Find where the given text appears and provide that cell's center as [x, y] coordinate. 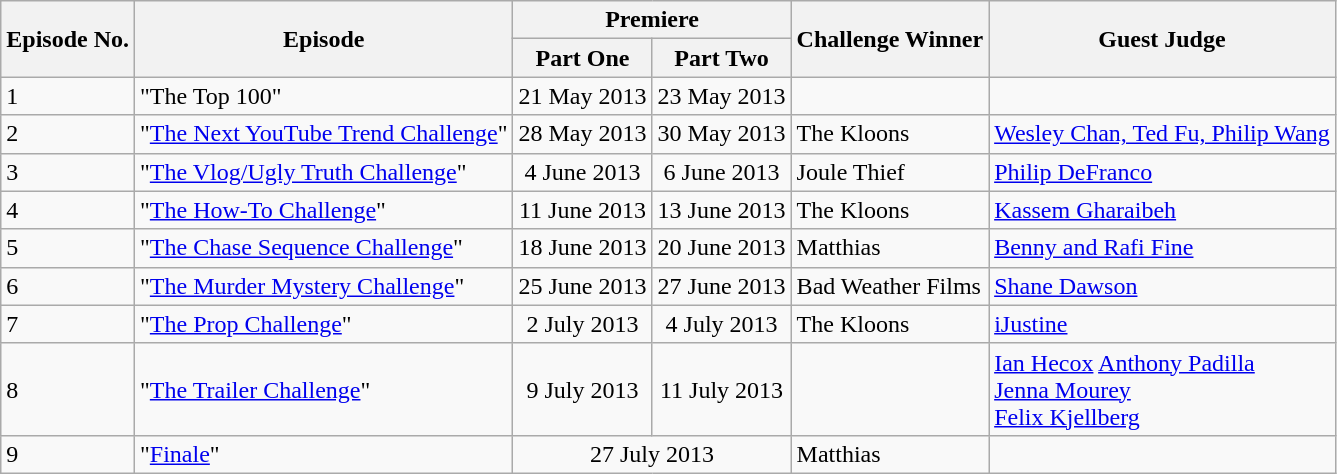
11 July 2013 [722, 389]
Benny and Rafi Fine [1162, 248]
"The Vlog/Ugly Truth Challenge" [324, 172]
18 June 2013 [582, 248]
11 June 2013 [582, 210]
6 [68, 286]
Episode No. [68, 39]
"The Prop Challenge" [324, 324]
2 July 2013 [582, 324]
3 [68, 172]
Bad Weather Films [890, 286]
iJustine [1162, 324]
13 June 2013 [722, 210]
5 [68, 248]
Episode [324, 39]
30 May 2013 [722, 134]
28 May 2013 [582, 134]
Kassem Gharaibeh [1162, 210]
"The Next YouTube Trend Challenge" [324, 134]
4 [68, 210]
"The Murder Mystery Challenge" [324, 286]
9 July 2013 [582, 389]
Shane Dawson [1162, 286]
2 [68, 134]
1 [68, 96]
4 July 2013 [722, 324]
23 May 2013 [722, 96]
Part Two [722, 58]
Joule Thief [890, 172]
"Finale" [324, 454]
7 [68, 324]
9 [68, 454]
25 June 2013 [582, 286]
27 June 2013 [722, 286]
20 June 2013 [722, 248]
Wesley Chan, Ted Fu, Philip Wang [1162, 134]
Challenge Winner [890, 39]
6 June 2013 [722, 172]
Guest Judge [1162, 39]
27 July 2013 [652, 454]
Premiere [652, 20]
8 [68, 389]
"The Top 100" [324, 96]
"The How-To Challenge" [324, 210]
4 June 2013 [582, 172]
Part One [582, 58]
Ian Hecox Anthony PadillaJenna MoureyFelix Kjellberg [1162, 389]
Philip DeFranco [1162, 172]
"The Chase Sequence Challenge" [324, 248]
21 May 2013 [582, 96]
"The Trailer Challenge" [324, 389]
